Locate the cell with the specified text and output its [X, Y] center coordinate. 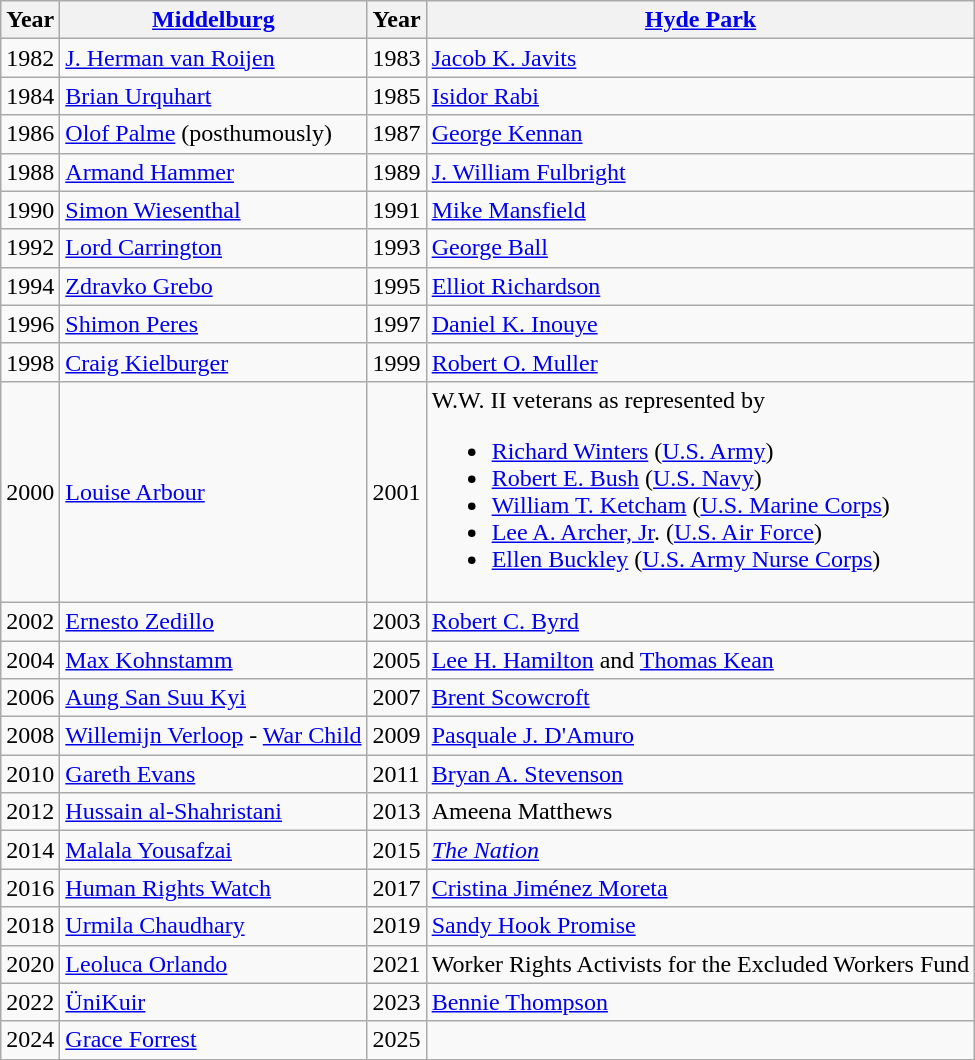
2009 [396, 736]
1984 [30, 96]
2017 [396, 888]
Human Rights Watch [214, 888]
Simon Wiesenthal [214, 210]
2025 [396, 1040]
2001 [396, 492]
Brent Scowcroft [700, 698]
2008 [30, 736]
Bennie Thompson [700, 1002]
Ernesto Zedillo [214, 621]
2015 [396, 850]
2014 [30, 850]
1985 [396, 96]
2004 [30, 659]
1996 [30, 324]
1988 [30, 172]
1997 [396, 324]
1986 [30, 134]
2023 [396, 1002]
1998 [30, 362]
George Ball [700, 248]
Mike Mansfield [700, 210]
2020 [30, 964]
Louise Arbour [214, 492]
Lee H. Hamilton and Thomas Kean [700, 659]
Craig Kielburger [214, 362]
George Kennan [700, 134]
1993 [396, 248]
1982 [30, 58]
2024 [30, 1040]
Olof Palme (posthumously) [214, 134]
2003 [396, 621]
J. Herman van Roijen [214, 58]
Leoluca Orlando [214, 964]
Elliot Richardson [700, 286]
Ameena Matthews [700, 812]
The Nation [700, 850]
Hyde Park [700, 20]
1992 [30, 248]
Aung San Suu Kyi [214, 698]
Worker Rights Activists for the Excluded Workers Fund [700, 964]
Lord Carrington [214, 248]
J. William Fulbright [700, 172]
Pasquale J. D'Amuro [700, 736]
Brian Urquhart [214, 96]
Sandy Hook Promise [700, 926]
1983 [396, 58]
1995 [396, 286]
Malala Yousafzai [214, 850]
Cristina Jiménez Moreta [700, 888]
Isidor Rabi [700, 96]
Willemijn Verloop - War Child [214, 736]
Middelburg [214, 20]
2012 [30, 812]
Shimon Peres [214, 324]
2013 [396, 812]
Jacob K. Javits [700, 58]
2021 [396, 964]
2010 [30, 774]
1991 [396, 210]
Robert C. Byrd [700, 621]
Daniel K. Inouye [700, 324]
2018 [30, 926]
ÜniKuir [214, 1002]
Gareth Evans [214, 774]
Max Kohnstamm [214, 659]
Hussain al-Shahristani [214, 812]
2022 [30, 1002]
2016 [30, 888]
1989 [396, 172]
2000 [30, 492]
2019 [396, 926]
Zdravko Grebo [214, 286]
2002 [30, 621]
Grace Forrest [214, 1040]
1987 [396, 134]
2005 [396, 659]
1994 [30, 286]
2011 [396, 774]
Bryan A. Stevenson [700, 774]
Urmila Chaudhary [214, 926]
Armand Hammer [214, 172]
1990 [30, 210]
Robert O. Muller [700, 362]
2007 [396, 698]
1999 [396, 362]
2006 [30, 698]
